For the text-containing cell, return its midpoint in [x, y] coordinate format. 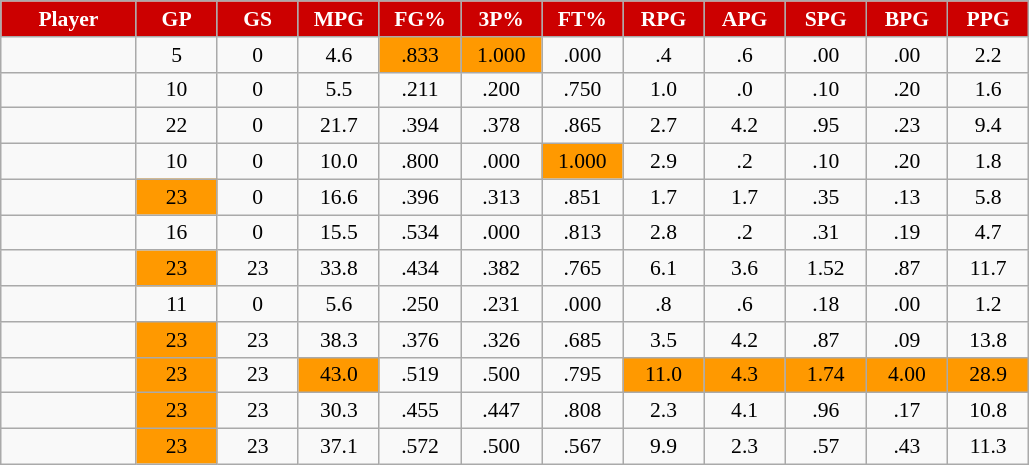
11.3 [988, 447]
38.3 [338, 340]
.35 [826, 197]
11.7 [988, 269]
.795 [582, 375]
.865 [582, 126]
.8 [664, 304]
.572 [420, 447]
.200 [502, 90]
4.3 [744, 375]
5.6 [338, 304]
PPG [988, 19]
.685 [582, 340]
SPG [826, 19]
10.0 [338, 162]
5.5 [338, 90]
.4 [664, 55]
1.0 [664, 90]
.96 [826, 411]
Player [68, 19]
.19 [906, 233]
GP [176, 19]
.31 [826, 233]
FG% [420, 19]
.800 [420, 162]
2.9 [664, 162]
.313 [502, 197]
.750 [582, 90]
.765 [582, 269]
30.3 [338, 411]
BPG [906, 19]
1.74 [826, 375]
.95 [826, 126]
5 [176, 55]
5.8 [988, 197]
.833 [420, 55]
3.6 [744, 269]
1.8 [988, 162]
15.5 [338, 233]
1.52 [826, 269]
.13 [906, 197]
4.1 [744, 411]
16.6 [338, 197]
.43 [906, 447]
.396 [420, 197]
GS [258, 19]
.519 [420, 375]
.534 [420, 233]
22 [176, 126]
43.0 [338, 375]
APG [744, 19]
11 [176, 304]
.23 [906, 126]
MPG [338, 19]
2.2 [988, 55]
.17 [906, 411]
11.0 [664, 375]
.378 [502, 126]
4.7 [988, 233]
37.1 [338, 447]
RPG [664, 19]
9.4 [988, 126]
1.2 [988, 304]
.326 [502, 340]
.382 [502, 269]
FT% [582, 19]
.57 [826, 447]
4.6 [338, 55]
6.1 [664, 269]
1.6 [988, 90]
3.5 [664, 340]
.250 [420, 304]
.567 [582, 447]
.434 [420, 269]
21.7 [338, 126]
.231 [502, 304]
.813 [582, 233]
.0 [744, 90]
.447 [502, 411]
.808 [582, 411]
3P% [502, 19]
4.00 [906, 375]
28.9 [988, 375]
.851 [582, 197]
.394 [420, 126]
9.9 [664, 447]
.18 [826, 304]
2.8 [664, 233]
13.8 [988, 340]
33.8 [338, 269]
2.7 [664, 126]
10.8 [988, 411]
.09 [906, 340]
.211 [420, 90]
16 [176, 233]
.455 [420, 411]
.376 [420, 340]
